Provide the [x, y] coordinate of the cell's center where the given text is located.  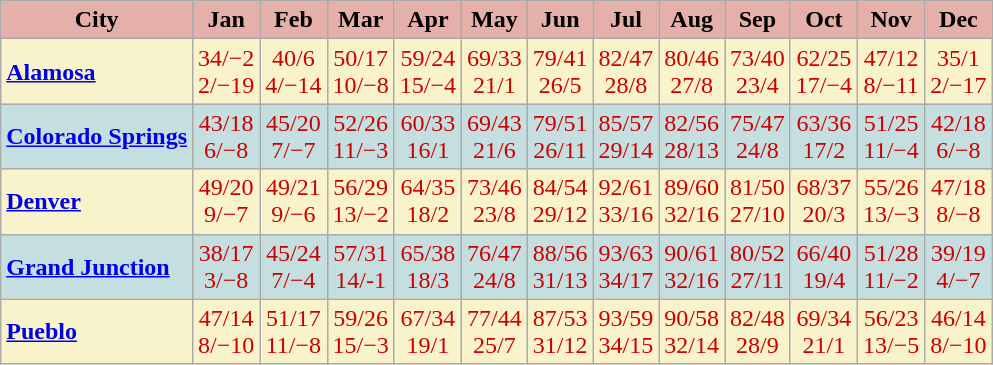
47/188/−8 [958, 202]
Pueblo [97, 332]
75/4724/8 [758, 136]
88/5631/13 [560, 266]
63/3617/2 [824, 136]
65/3818/3 [428, 266]
89/6032/16 [692, 202]
76/4724/8 [495, 266]
93/5934/15 [626, 332]
Jul [626, 20]
Grand Junction [97, 266]
50/1710/−8 [360, 72]
84/5429/12 [560, 202]
45/207/−7 [294, 136]
47/148/−10 [226, 332]
City [97, 20]
Nov [892, 20]
87/5331/12 [560, 332]
77/4425/7 [495, 332]
51/2511/−4 [892, 136]
45/247/−4 [294, 266]
46/148/−10 [958, 332]
59/2615/−3 [360, 332]
Oct [824, 20]
59/2415/−4 [428, 72]
62/2517/−4 [824, 72]
90/5832/14 [692, 332]
55/2613/−3 [892, 202]
82/5628/13 [692, 136]
40/64/−14 [294, 72]
42/186/−8 [958, 136]
64/3518/2 [428, 202]
38/173/−8 [226, 266]
43/186/−8 [226, 136]
Sep [758, 20]
68/3720/3 [824, 202]
Aug [692, 20]
49/219/−6 [294, 202]
79/5126/11 [560, 136]
73/4623/8 [495, 202]
51/2811/−2 [892, 266]
69/3321/1 [495, 72]
69/3421/1 [824, 332]
51/1711/−8 [294, 332]
Mar [360, 20]
May [495, 20]
80/5227/11 [758, 266]
82/4828/9 [758, 332]
73/4023/4 [758, 72]
56/2913/−2 [360, 202]
39/194/−7 [958, 266]
Colorado Springs [97, 136]
66/4019/4 [824, 266]
47/128/−11 [892, 72]
60/3316/1 [428, 136]
93/6334/17 [626, 266]
Feb [294, 20]
69/4321/6 [495, 136]
80/4627/8 [692, 72]
81/5027/10 [758, 202]
90/6132/16 [692, 266]
85/5729/14 [626, 136]
Apr [428, 20]
Alamosa [97, 72]
35/12/−17 [958, 72]
49/209/−7 [226, 202]
Jun [560, 20]
67/3419/1 [428, 332]
34/−22/−19 [226, 72]
Dec [958, 20]
57/3114/-1 [360, 266]
79/4126/5 [560, 72]
Jan [226, 20]
56/2313/−5 [892, 332]
92/6133/16 [626, 202]
52/2611/−3 [360, 136]
Denver [97, 202]
82/4728/8 [626, 72]
